Provide the (x, y) coordinate of the cell's center where the given text is located.  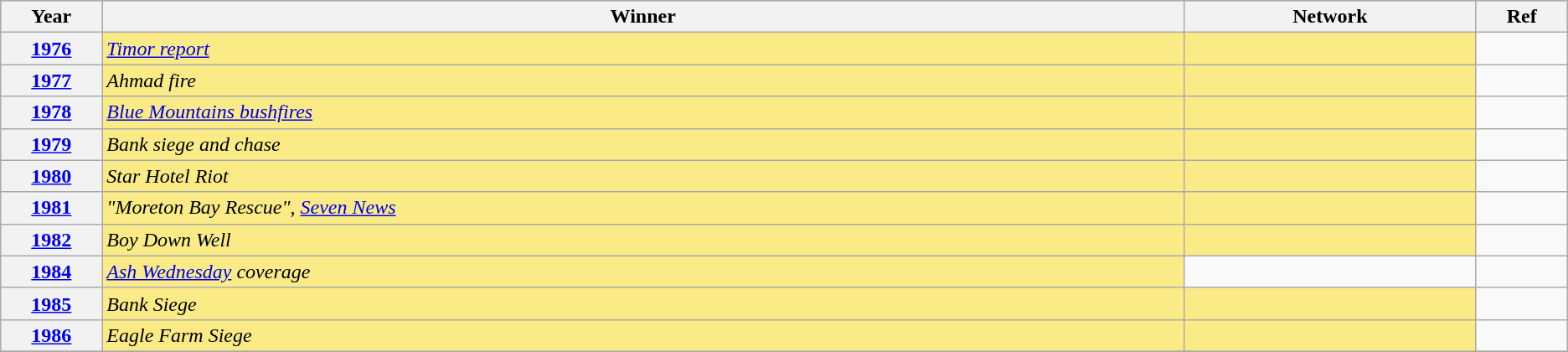
1984 (52, 272)
1979 (52, 144)
Network (1330, 17)
1980 (52, 176)
Timor report (643, 49)
1981 (52, 208)
1986 (52, 335)
1985 (52, 303)
Year (52, 17)
1976 (52, 49)
Bank Siege (643, 303)
Boy Down Well (643, 240)
"Moreton Bay Rescue", Seven News (643, 208)
Ref (1521, 17)
1977 (52, 80)
Winner (643, 17)
1978 (52, 112)
1982 (52, 240)
Ash Wednesday coverage (643, 272)
Eagle Farm Siege (643, 335)
Ahmad fire (643, 80)
Blue Mountains bushfires (643, 112)
Star Hotel Riot (643, 176)
Bank siege and chase (643, 144)
